Return [x, y] of the center of cell containing provided text 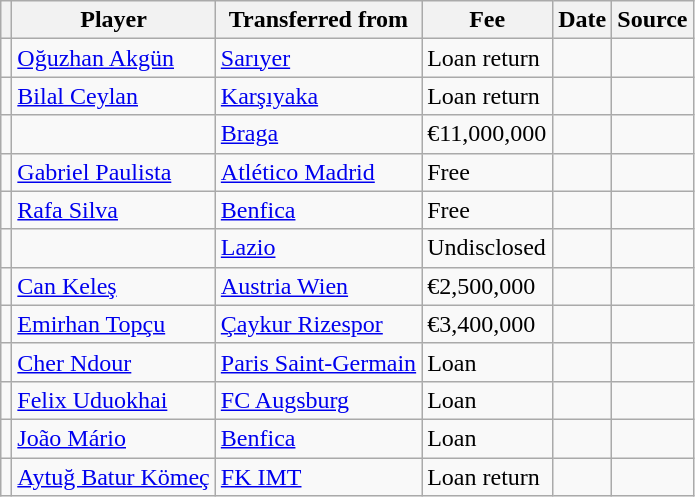
Çaykur Rizespor [318, 324]
Rafa Silva [114, 210]
€2,500,000 [488, 286]
João Mário [114, 438]
€11,000,000 [488, 134]
Fee [488, 20]
Felix Uduokhai [114, 400]
Oğuzhan Akgün [114, 58]
Atlético Madrid [318, 172]
FK IMT [318, 477]
Karşıyaka [318, 96]
Paris Saint-Germain [318, 362]
Sarıyer [318, 58]
FC Augsburg [318, 400]
Source [652, 20]
Can Keleş [114, 286]
Player [114, 20]
Transferred from [318, 20]
Aytuğ Batur Kömeç [114, 477]
Date [582, 20]
Braga [318, 134]
Cher Ndour [114, 362]
Lazio [318, 248]
Gabriel Paulista [114, 172]
Undisclosed [488, 248]
€3,400,000 [488, 324]
Bilal Ceylan [114, 96]
Austria Wien [318, 286]
Emirhan Topçu [114, 324]
